Locate the cell with the specified text and output its (x, y) center coordinate. 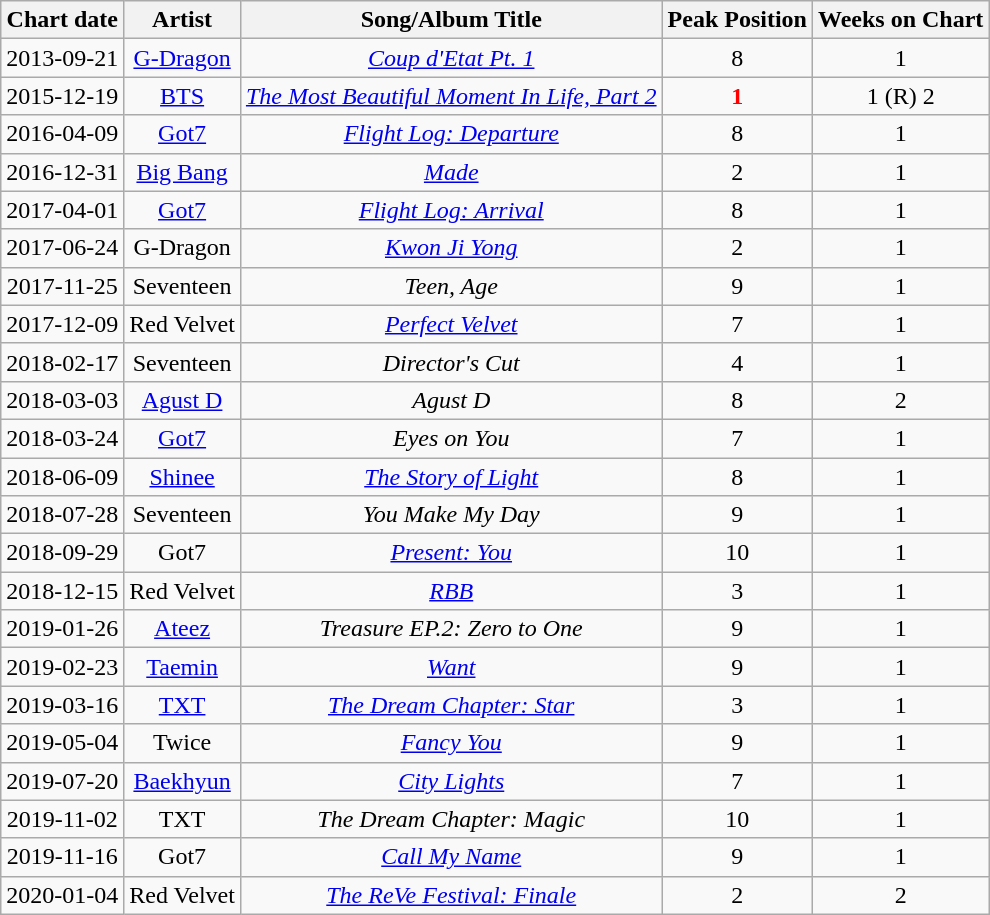
2018-03-24 (62, 438)
City Lights (451, 781)
2018-07-28 (62, 515)
Want (451, 667)
Eyes on You (451, 438)
Taemin (182, 667)
Coup d'Etat Pt. 1 (451, 58)
Perfect Velvet (451, 324)
4 (737, 362)
Artist (182, 20)
2018-03-03 (62, 400)
Chart date (62, 20)
Song/Album Title (451, 20)
Made (451, 172)
Flight Log: Arrival (451, 210)
RBB (451, 591)
2017-12-09 (62, 324)
2018-02-17 (62, 362)
2015-12-19 (62, 96)
Twice (182, 743)
Ateez (182, 629)
Baekhyun (182, 781)
The Story of Light (451, 477)
2019-11-16 (62, 857)
The Dream Chapter: Star (451, 705)
2019-07-20 (62, 781)
2017-11-25 (62, 286)
2017-06-24 (62, 248)
Fancy You (451, 743)
Teen, Age (451, 286)
BTS (182, 96)
2019-05-04 (62, 743)
The ReVe Festival: Finale (451, 895)
2017-04-01 (62, 210)
Big Bang (182, 172)
The Dream Chapter: Magic (451, 819)
1 (R) 2 (900, 96)
Flight Log: Departure (451, 134)
Director's Cut (451, 362)
Weeks on Chart (900, 20)
You Make My Day (451, 515)
2018-06-09 (62, 477)
2016-04-09 (62, 134)
2018-12-15 (62, 591)
Present: You (451, 553)
2013-09-21 (62, 58)
2019-11-02 (62, 819)
Call My Name (451, 857)
Treasure EP.2: Zero to One (451, 629)
2016-12-31 (62, 172)
The Most Beautiful Moment In Life, Part 2 (451, 96)
2019-03-16 (62, 705)
2019-02-23 (62, 667)
2020-01-04 (62, 895)
Shinee (182, 477)
2019-01-26 (62, 629)
2018-09-29 (62, 553)
Peak Position (737, 20)
Kwon Ji Yong (451, 248)
